Capture the cell that displays the provided text and extract its [X, Y] central coordinate. 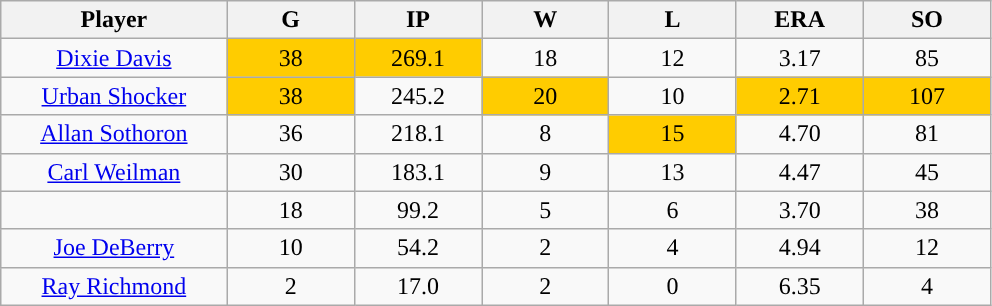
0 [672, 286]
W [546, 20]
15 [672, 134]
218.1 [418, 134]
Carl Weilman [114, 172]
20 [546, 96]
36 [290, 134]
245.2 [418, 96]
3.17 [800, 58]
54.2 [418, 248]
85 [926, 58]
4.47 [800, 172]
9 [546, 172]
4.94 [800, 248]
8 [546, 134]
13 [672, 172]
269.1 [418, 58]
L [672, 20]
17.0 [418, 286]
30 [290, 172]
107 [926, 96]
IP [418, 20]
99.2 [418, 210]
Ray Richmond [114, 286]
6 [672, 210]
81 [926, 134]
G [290, 20]
5 [546, 210]
Allan Sothoron [114, 134]
4.70 [800, 134]
3.70 [800, 210]
6.35 [800, 286]
45 [926, 172]
183.1 [418, 172]
Dixie Davis [114, 58]
2.71 [800, 96]
ERA [800, 20]
SO [926, 20]
Player [114, 20]
Urban Shocker [114, 96]
Joe DeBerry [114, 248]
